Extract the (x, y) coordinate from the center of the cell holding the provided text.  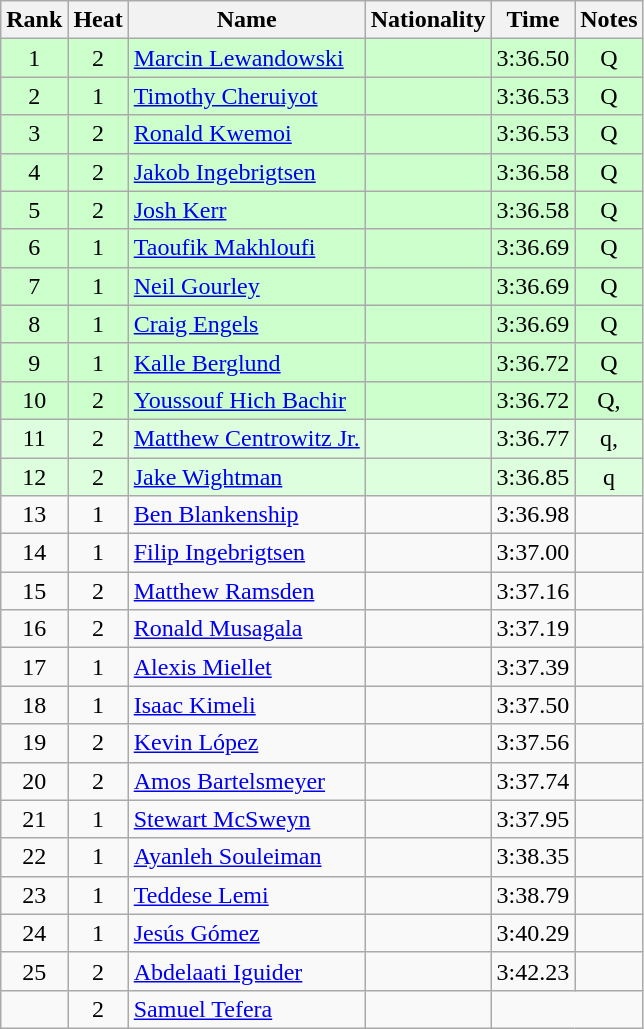
Time (533, 20)
3:37.19 (533, 629)
7 (34, 286)
Marcin Lewandowski (246, 58)
10 (34, 400)
Notes (609, 20)
Nationality (428, 20)
q, (609, 438)
3:37.39 (533, 667)
Heat (98, 20)
Teddese Lemi (246, 895)
23 (34, 895)
3:36.50 (533, 58)
3 (34, 134)
19 (34, 743)
Kevin López (246, 743)
Craig Engels (246, 324)
9 (34, 362)
3:37.50 (533, 705)
Q, (609, 400)
Name (246, 20)
24 (34, 933)
5 (34, 210)
20 (34, 781)
3:37.16 (533, 591)
17 (34, 667)
12 (34, 477)
25 (34, 971)
3:37.56 (533, 743)
3:37.95 (533, 819)
Filip Ingebrigtsen (246, 553)
3:38.35 (533, 857)
q (609, 477)
13 (34, 515)
Abdelaati Iguider (246, 971)
11 (34, 438)
Amos Bartelsmeyer (246, 781)
6 (34, 248)
4 (34, 172)
Jesús Gómez (246, 933)
Youssouf Hich Bachir (246, 400)
18 (34, 705)
Alexis Miellet (246, 667)
Jakob Ingebrigtsen (246, 172)
Matthew Ramsden (246, 591)
3:42.23 (533, 971)
3:37.74 (533, 781)
Timothy Cheruiyot (246, 96)
21 (34, 819)
16 (34, 629)
Kalle Berglund (246, 362)
Matthew Centrowitz Jr. (246, 438)
Josh Kerr (246, 210)
Ayanleh Souleiman (246, 857)
3:36.85 (533, 477)
Stewart McSweyn (246, 819)
3:40.29 (533, 933)
3:37.00 (533, 553)
Ronald Musagala (246, 629)
Samuel Tefera (246, 1009)
15 (34, 591)
3:36.98 (533, 515)
22 (34, 857)
8 (34, 324)
14 (34, 553)
Rank (34, 20)
Taoufik Makhloufi (246, 248)
Jake Wightman (246, 477)
Neil Gourley (246, 286)
Isaac Kimeli (246, 705)
3:38.79 (533, 895)
Ronald Kwemoi (246, 134)
Ben Blankenship (246, 515)
3:36.77 (533, 438)
